Scan for the cell matching the given text and deliver its (X, Y) coordinate at center. 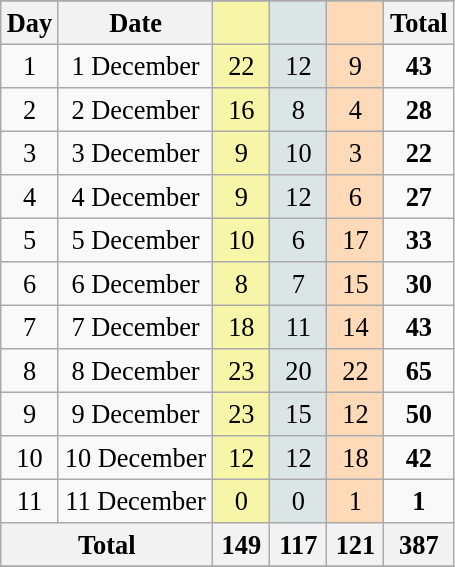
117 (298, 545)
42 (419, 458)
3 December (136, 153)
149 (242, 545)
5 December (136, 240)
28 (419, 109)
8 December (136, 371)
4 December (136, 197)
2 December (136, 109)
5 (30, 240)
17 (356, 240)
11 December (136, 501)
33 (419, 240)
121 (356, 545)
387 (419, 545)
10 December (136, 458)
65 (419, 371)
14 (356, 327)
7 December (136, 327)
1 December (136, 66)
2 (30, 109)
27 (419, 197)
30 (419, 284)
16 (242, 109)
50 (419, 414)
20 (298, 371)
Date (136, 22)
Day (30, 22)
9 December (136, 414)
6 December (136, 284)
